Extract the (x, y) coordinate from the center of the cell holding the provided text.  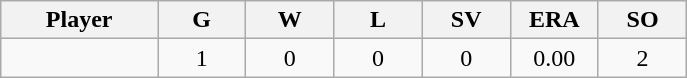
2 (642, 58)
1 (202, 58)
L (378, 20)
ERA (554, 20)
W (290, 20)
SV (466, 20)
SO (642, 20)
G (202, 20)
Player (80, 20)
0.00 (554, 58)
